Capture the cell that displays the provided text and extract its [X, Y] central coordinate. 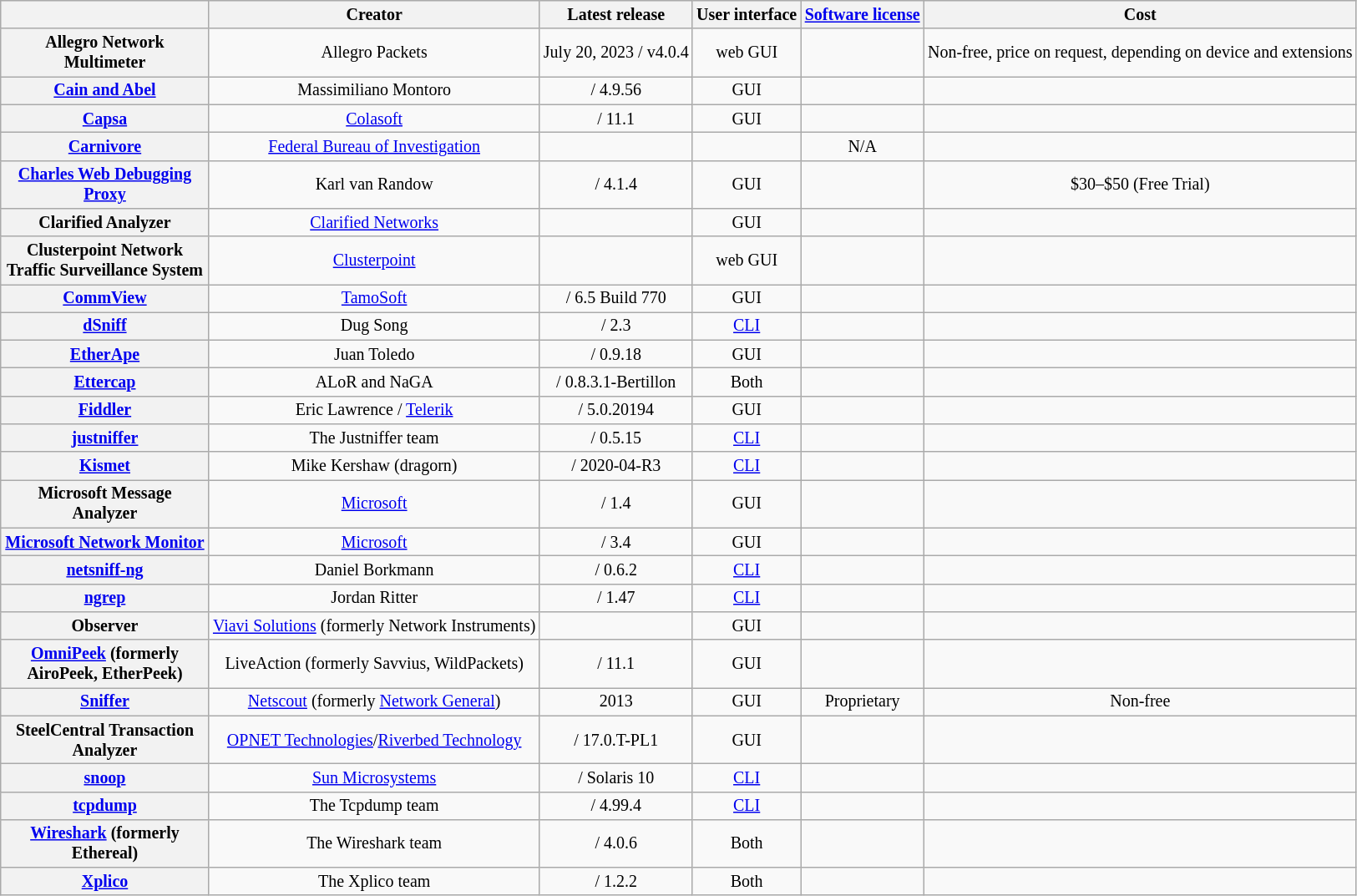
Dug Song [374, 326]
Jordan Ritter [374, 598]
2013 [616, 701]
Eric Lawrence / Telerik [374, 411]
tcpdump [105, 805]
Cost [1140, 15]
/ 2020-04-R3 [616, 466]
/ 4.9.56 [616, 90]
Microsoft Network Monitor [105, 543]
Fiddler [105, 411]
/ 2.3 [616, 326]
Karl van Randow [374, 184]
/ 5.0.20194 [616, 411]
Juan Toledo [374, 354]
Non-free [1140, 701]
Kismet [105, 466]
/ 3.4 [616, 543]
netsniff-ng [105, 569]
Ettercap [105, 382]
TamoSoft [374, 299]
Allegro Packets [374, 53]
justniffer [105, 438]
/ 1.2.2 [616, 882]
The Tcpdump team [374, 805]
N/A [862, 147]
Federal Bureau of Investigation [374, 147]
/ Solaris 10 [616, 778]
Mike Kershaw (dragorn) [374, 466]
LiveAction (formerly Savvius, WildPackets) [374, 663]
User interface [747, 15]
July 20, 2023 / v4.0.4 [616, 53]
/ 0.8.3.1-Bertillon [616, 382]
Viavi Solutions (formerly Network Instruments) [374, 626]
Xplico [105, 882]
/ 6.5 Build 770 [616, 299]
/ 1.47 [616, 598]
Clarified Analyzer [105, 222]
Latest release [616, 15]
/ 0.9.18 [616, 354]
Observer [105, 626]
Clusterpoint Network Traffic Surveillance System [105, 261]
Proprietary [862, 701]
Software license [862, 15]
Carnivore [105, 147]
The Xplico team [374, 882]
Cain and Abel [105, 90]
Colasoft [374, 119]
OmniPeek (formerly AiroPeek, EtherPeek) [105, 663]
CommView [105, 299]
ALoR and NaGA [374, 382]
Sun Microsystems [374, 778]
/ 4.99.4 [616, 805]
Wireshark (formerly Ethereal) [105, 843]
Daniel Borkmann [374, 569]
/ 4.0.6 [616, 843]
Allegro Network Multimeter [105, 53]
The Justniffer team [374, 438]
Capsa [105, 119]
Non-free, price on request, depending on device and extensions [1140, 53]
Clusterpoint [374, 261]
Charles Web Debugging Proxy [105, 184]
$30–$50 (Free Trial) [1140, 184]
dSniff [105, 326]
snoop [105, 778]
/ 1.4 [616, 504]
OPNET Technologies/Riverbed Technology [374, 740]
/ 0.6.2 [616, 569]
Netscout (formerly Network General) [374, 701]
EtherApe [105, 354]
/ 17.0.T-PL1 [616, 740]
Clarified Networks [374, 222]
Massimiliano Montoro [374, 90]
ngrep [105, 598]
/ 0.5.15 [616, 438]
Creator [374, 15]
SteelCentral Transaction Analyzer [105, 740]
Microsoft Message Analyzer [105, 504]
/ 4.1.4 [616, 184]
The Wireshark team [374, 843]
Sniffer [105, 701]
